For the text-containing cell, return its midpoint in (X, Y) coordinate format. 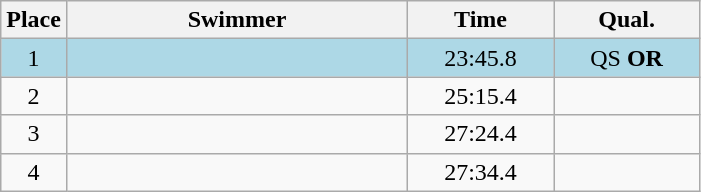
25:15.4 (481, 96)
Place (34, 20)
4 (34, 172)
3 (34, 134)
QS OR (627, 58)
Time (481, 20)
1 (34, 58)
2 (34, 96)
27:34.4 (481, 172)
27:24.4 (481, 134)
Swimmer (236, 20)
23:45.8 (481, 58)
Qual. (627, 20)
